Return the [x, y] coordinate for the center point of the cell that contains the specified text.  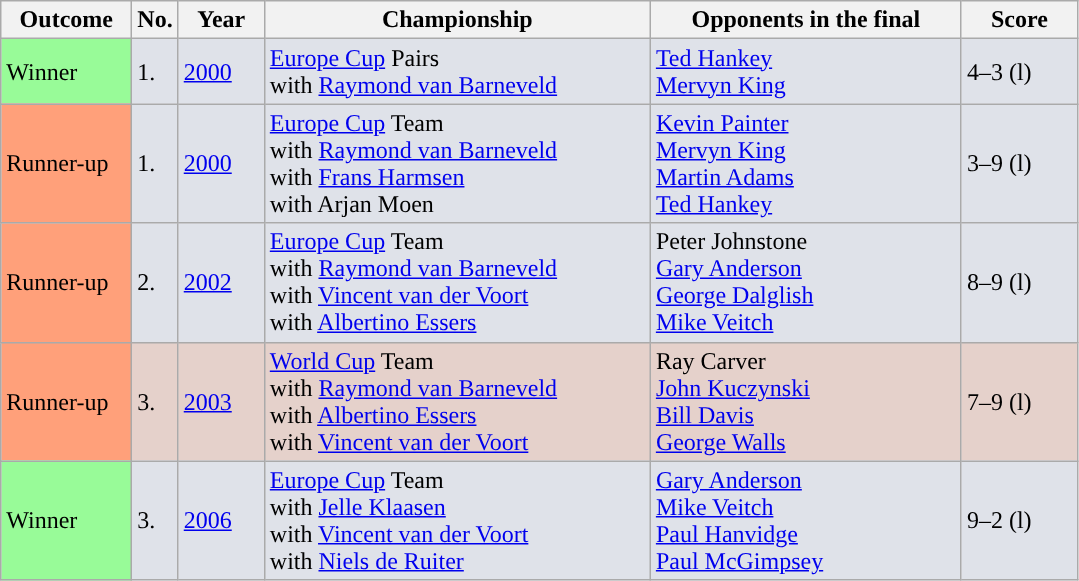
Europe Cup Teamwith Jelle Klaasenwith Vincent van der Voortwith Niels de Ruiter [457, 520]
Europe Cup Pairswith Raymond van Barneveld [457, 72]
2. [155, 282]
World Cup Teamwith Raymond van Barneveldwith Albertino Esserswith Vincent van der Voort [457, 402]
3–9 (l) [1019, 164]
Peter Johnstone Gary Anderson George Dalglish Mike Veitch [806, 282]
Opponents in the final [806, 20]
Europe Cup Teamwith Raymond van Barneveldwith Frans Harmsenwith Arjan Moen [457, 164]
4–3 (l) [1019, 72]
2006 [221, 520]
Europe Cup Teamwith Raymond van Barneveldwith Vincent van der Voortwith Albertino Essers [457, 282]
Ray Carver John Kuczynski Bill Davis George Walls [806, 402]
9–2 (l) [1019, 520]
Gary Anderson Mike Veitch Paul Hanvidge Paul McGimpsey [806, 520]
8–9 (l) [1019, 282]
Ted Hankey Mervyn King [806, 72]
2002 [221, 282]
Championship [457, 20]
Score [1019, 20]
Kevin Painter Mervyn King Martin Adams Ted Hankey [806, 164]
7–9 (l) [1019, 402]
Year [221, 20]
Outcome [66, 20]
No. [155, 20]
2003 [221, 402]
